Output the (x, y) coordinate of the center of the cell containing the given text.  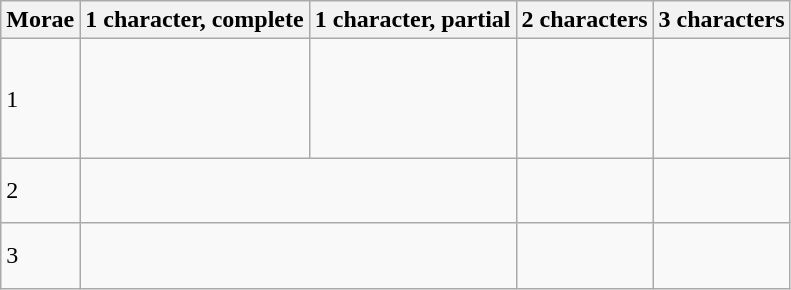
Morae (40, 20)
1 character, complete (194, 20)
3 characters (722, 20)
2 (40, 190)
1 (40, 98)
3 (40, 256)
2 characters (584, 20)
1 character, partial (412, 20)
